Identify which cell holds the provided text, then report its [x, y] central coordinate. 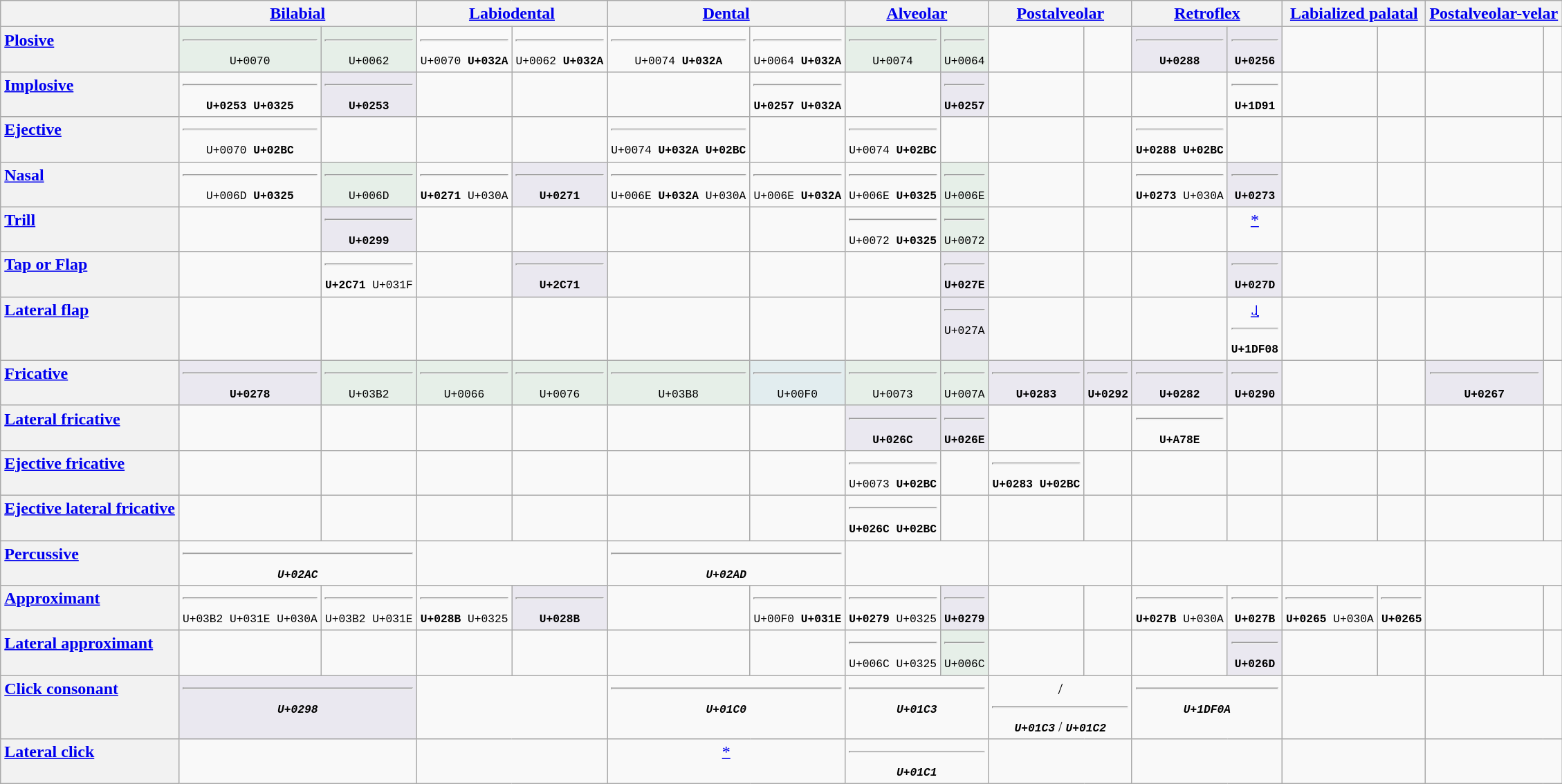
U+0072 [964, 230]
U+00F0 [798, 383]
U+0292 [1108, 383]
U+027E [964, 274]
Postalveolar [1060, 14]
U+0073 [893, 383]
Nasal [90, 184]
Click consonant [90, 707]
Labiodental [512, 14]
U+0265 [1402, 608]
Trill [90, 230]
Ejective [90, 140]
Implosive [90, 94]
U+0288 [1179, 50]
Approximant [90, 608]
Lateral flap [90, 328]
U+0290 [1255, 383]
U+0271 [560, 184]
U+0299 [369, 230]
U+1DF0A [1206, 707]
U+01C1 [917, 762]
U+0070 U+032A [464, 50]
U+0282 [1179, 383]
Postalveolar-velar [1494, 14]
U+0271 U+030A [464, 184]
Retroflex [1206, 14]
U+006C [964, 653]
Percussive [90, 563]
U+0076 [560, 383]
U+A78E [1179, 427]
U+0070 [250, 50]
U+02AC [297, 563]
U+0066 [464, 383]
U+01C3 [917, 707]
U+027B U+030A [1179, 608]
Fricative [90, 383]
U+026E [964, 427]
Ejective fricative [90, 473]
Dental [726, 14]
𝼈 U+1DF08 [1255, 328]
U+0267 [1485, 383]
Plosive [90, 50]
U+0070 U+02BC [250, 140]
U+026D [1255, 653]
U+026C U+02BC [893, 517]
U+0062 U+032A [560, 50]
U+006E [964, 184]
U+0278 [250, 383]
U+0257 U+032A [798, 94]
U+006D U+0325 [250, 184]
U+027A [964, 328]
U+0283 [1036, 383]
U+0298 [297, 707]
U+03B2 U+031E [369, 608]
U+2C71 [560, 274]
U+01C0 [726, 707]
U+0283 U+02BC [1036, 473]
Lateral fricative [90, 427]
U+006E U+032A U+030A [679, 184]
U+2C71 U+031F [369, 274]
U+0072 U+0325 [893, 230]
U+03B8 [679, 383]
U+027B [1255, 608]
Tap or Flap [90, 274]
U+0064 U+032A [798, 50]
U+0253 [369, 94]
U+0074 U+032A [679, 50]
U+026C [893, 427]
U+0279 [964, 608]
U+0288 U+02BC [1179, 140]
U+006E U+0325 [893, 184]
U+00F0 U+031E [798, 608]
U+028B U+0325 [464, 608]
U+027D [1255, 274]
U+0273 [1255, 184]
Lateral click [90, 762]
Bilabial [297, 14]
U+0256 [1255, 50]
U+0073 U+02BC [893, 473]
U+0074 U+032A U+02BC [679, 140]
Ejective lateral fricative [90, 517]
U+0064 [964, 50]
U+0074 U+02BC [893, 140]
/ U+01C3 / U+01C2 [1060, 707]
U+02AD [726, 563]
U+03B2 [369, 383]
Lateral approximant [90, 653]
U+0273 U+030A [1179, 184]
U+0279 U+0325 [893, 608]
Labialized palatal [1354, 14]
U+03B2 U+031E U+030A [250, 608]
U+0062 [369, 50]
U+0074 [893, 50]
U+007A [964, 383]
U+028B [560, 608]
U+1D91 [1255, 94]
U+0265 U+030A [1330, 608]
U+0257 [964, 94]
U+006E U+032A [798, 184]
U+006D [369, 184]
Alveolar [917, 14]
U+0253 U+0325 [250, 94]
U+006C U+0325 [893, 653]
